Find where the given text appears and provide that cell's center as [x, y] coordinate. 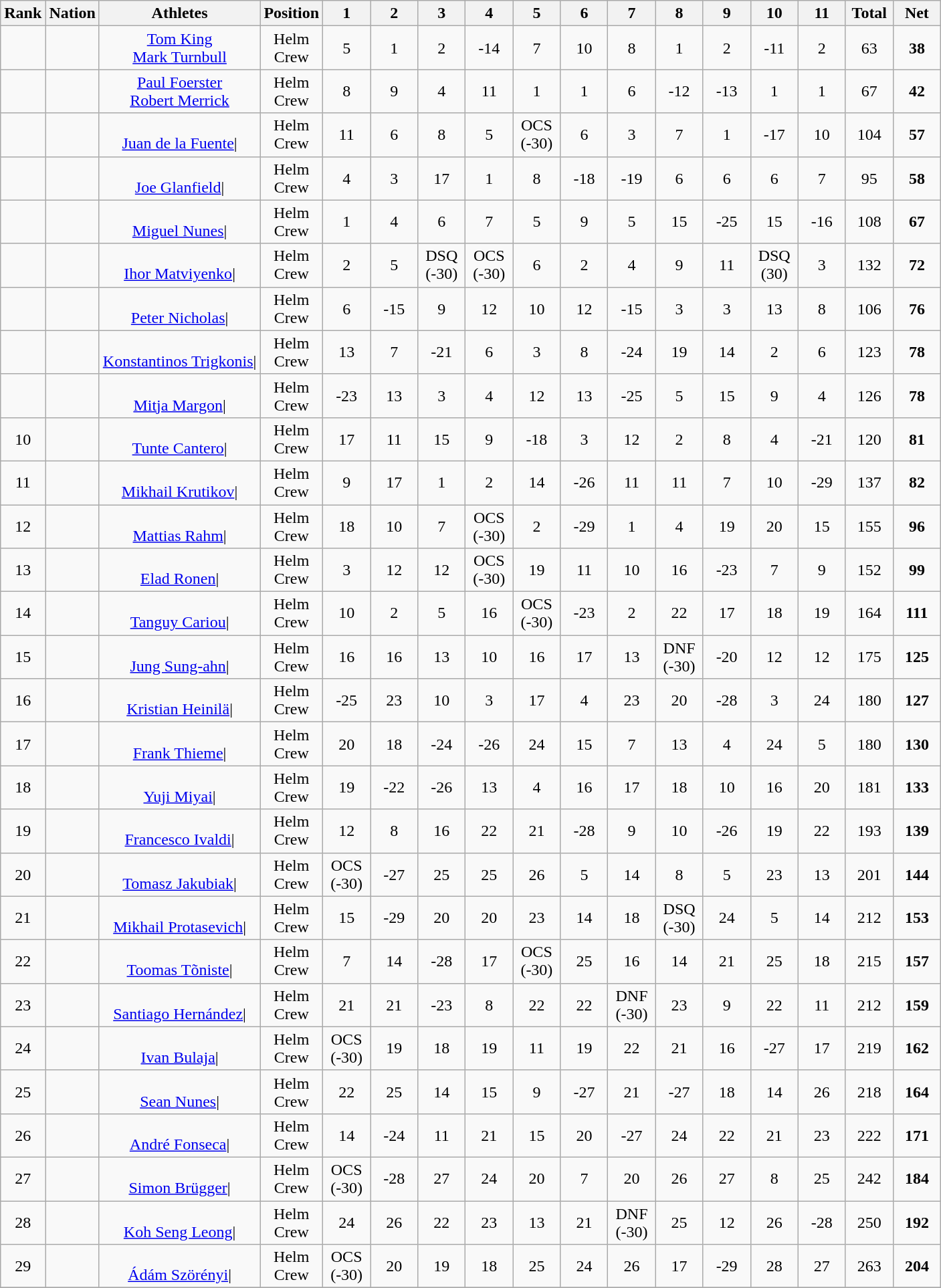
Mattias Rahm| [179, 526]
57 [916, 135]
Athletes [179, 13]
175 [869, 657]
Nation [72, 13]
99 [916, 570]
250 [869, 1222]
120 [869, 439]
Ihor Matviyenko| [179, 265]
72 [916, 265]
Tom King Mark Turnbull [179, 48]
123 [869, 352]
132 [869, 265]
Konstantinos Trigkonis| [179, 352]
76 [916, 309]
42 [916, 91]
111 [916, 614]
-14 [490, 48]
Elad Ronen| [179, 570]
-11 [774, 48]
144 [916, 875]
106 [869, 309]
130 [916, 744]
-22 [395, 788]
29 [23, 1267]
Frank Thieme| [179, 744]
242 [869, 1178]
Tanguy Cariou| [179, 614]
153 [916, 918]
96 [916, 526]
Net [916, 13]
Yuji Miyai| [179, 788]
155 [869, 526]
Rank [23, 13]
Kristian Heinilä| [179, 701]
38 [916, 48]
201 [869, 875]
181 [869, 788]
222 [869, 1136]
218 [869, 1091]
63 [869, 48]
-17 [774, 135]
Tomasz Jakubiak| [179, 875]
DSQ (30) [774, 265]
104 [869, 135]
193 [869, 831]
Ádám Szörényi| [179, 1267]
Ivan Bulaja| [179, 1049]
126 [869, 396]
95 [869, 178]
Santiago Hernández| [179, 1004]
Total [869, 13]
Sean Nunes| [179, 1091]
-12 [679, 91]
171 [916, 1136]
162 [916, 1049]
-16 [821, 222]
-20 [726, 657]
127 [916, 701]
81 [916, 439]
Simon Brügger| [179, 1178]
184 [916, 1178]
219 [869, 1049]
-19 [631, 178]
Miguel Nunes| [179, 222]
152 [869, 570]
Joe Glanfield| [179, 178]
263 [869, 1267]
58 [916, 178]
Francesco Ivaldi| [179, 831]
82 [916, 483]
Position [292, 13]
Jung Sung-ahn| [179, 657]
139 [916, 831]
Juan de la Fuente| [179, 135]
192 [916, 1222]
Paul Foerster Robert Merrick [179, 91]
Mikhail Krutikov| [179, 483]
157 [916, 962]
Mikhail Protasevich| [179, 918]
Peter Nicholas| [179, 309]
159 [916, 1004]
125 [916, 657]
André Fonseca| [179, 1136]
204 [916, 1267]
137 [869, 483]
215 [869, 962]
108 [869, 222]
133 [916, 788]
Mitja Margon| [179, 396]
-13 [726, 91]
Tunte Cantero| [179, 439]
Toomas Tõniste| [179, 962]
Koh Seng Leong| [179, 1222]
